Output the (x, y) coordinate of the center of the cell containing the given text.  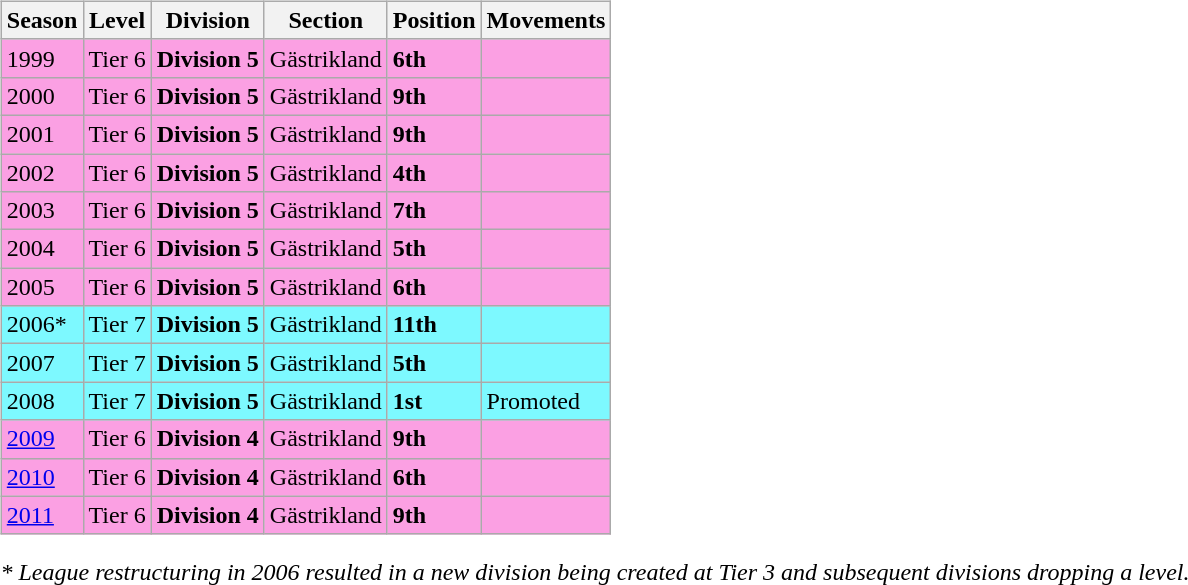
2002 (42, 173)
7th (434, 211)
2000 (42, 96)
2005 (42, 287)
2009 (42, 439)
2010 (42, 477)
1999 (42, 58)
2007 (42, 363)
Movements (546, 20)
2011 (42, 515)
4th (434, 173)
1st (434, 401)
2003 (42, 211)
Promoted (546, 401)
2006* (42, 325)
Division (208, 20)
Section (326, 20)
Position (434, 20)
2008 (42, 401)
2001 (42, 134)
Level (117, 20)
2004 (42, 249)
11th (434, 325)
Season (42, 20)
